Scan for the cell matching the given text and deliver its (x, y) coordinate at center. 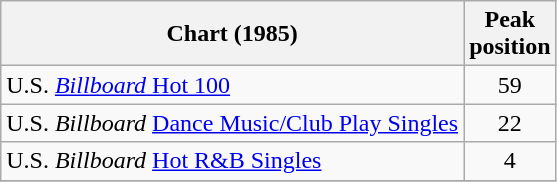
U.S. Billboard Hot 100 (232, 85)
22 (510, 123)
U.S. Billboard Hot R&B Singles (232, 161)
59 (510, 85)
U.S. Billboard Dance Music/Club Play Singles (232, 123)
Peakposition (510, 34)
4 (510, 161)
Chart (1985) (232, 34)
